Provide the (x, y) coordinate of the cell's center where the given text is located.  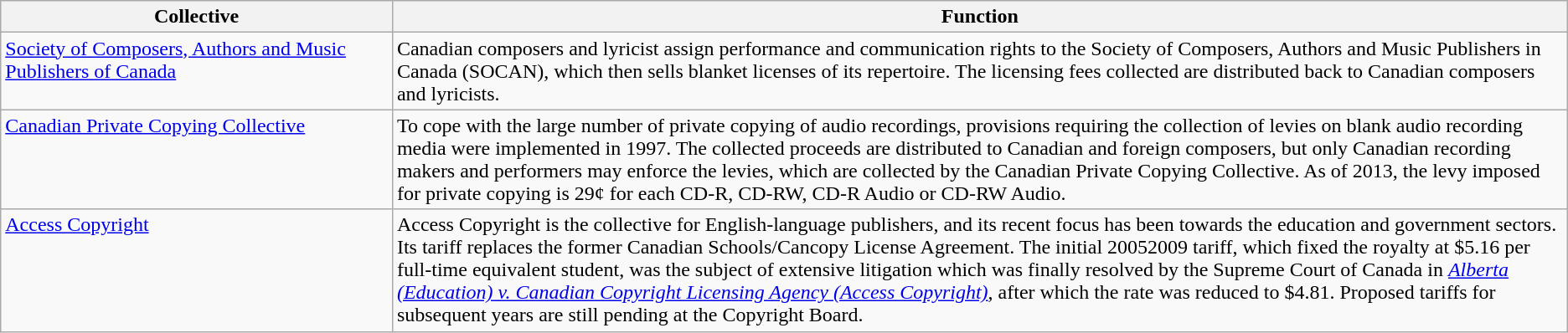
Society of Composers, Authors and Music Publishers of Canada (197, 71)
Function (980, 17)
Access Copyright (197, 270)
Canadian Private Copying Collective (197, 159)
Collective (197, 17)
